Pinpoint the cell where the given text exists, returning its (x, y) midpoint coordinate. 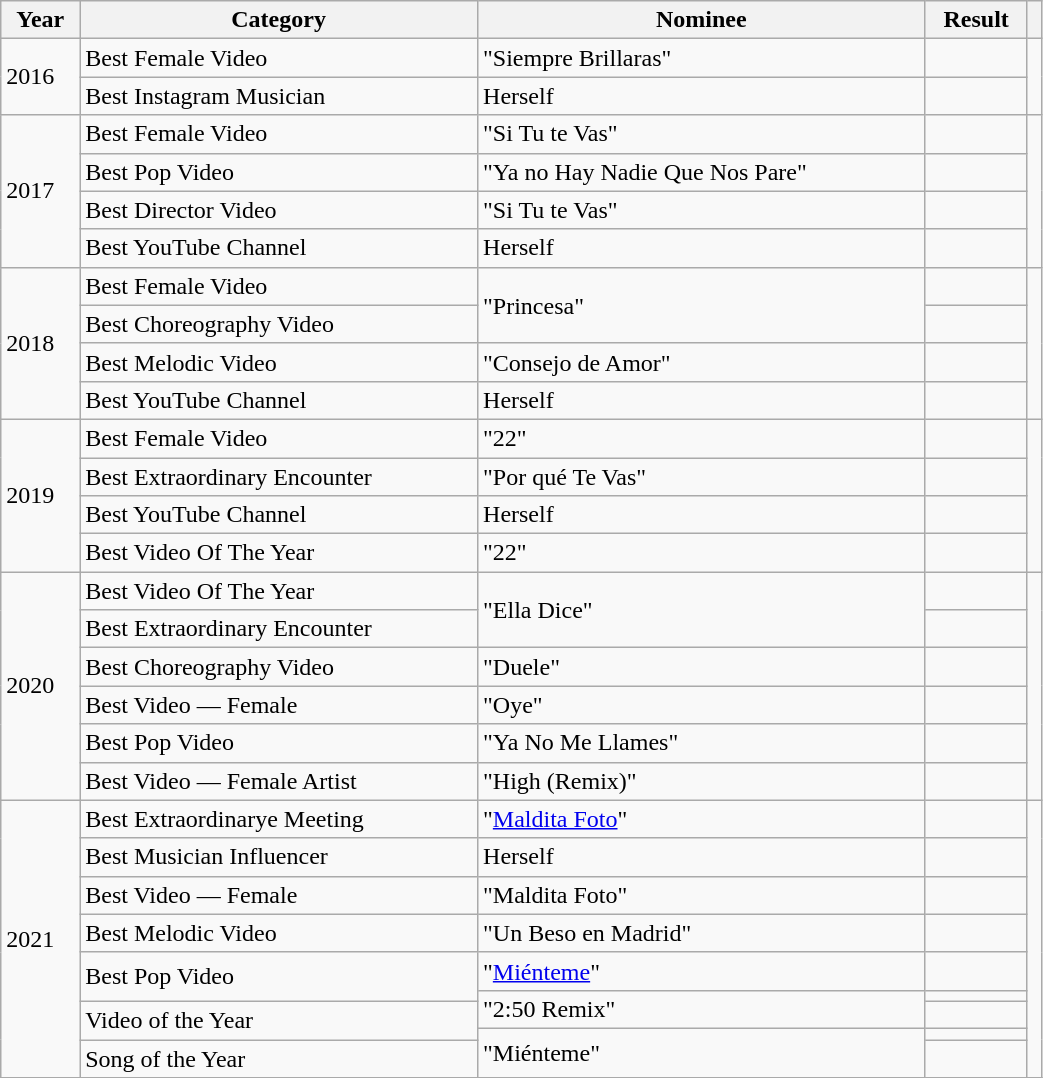
"Duele" (702, 667)
2021 (40, 939)
Nominee (702, 20)
Category (279, 20)
"Un Beso en Madrid" (702, 933)
Song of the Year (279, 1059)
"Consejo de Amor" (702, 362)
Best Musician Influencer (279, 857)
"Por qué Te Vas" (702, 477)
Result (976, 20)
Best Extraordinarye Meeting (279, 819)
Best Director Video (279, 210)
"Ya no Hay Nadie Que Nos Pare" (702, 172)
"High (Remix)" (702, 781)
2017 (40, 191)
2019 (40, 495)
2020 (40, 686)
Best Video — Female Artist (279, 781)
2016 (40, 77)
"Ella Dice" (702, 610)
Best Instagram Musician (279, 96)
Year (40, 20)
"Siempre Brillaras" (702, 58)
"Oye" (702, 705)
"Princesa" (702, 305)
"2:50 Remix" (702, 1009)
2018 (40, 343)
Video of the Year (279, 1020)
"Ya No Me Llames" (702, 743)
